Pinpoint the cell where the given text exists, returning its (X, Y) midpoint coordinate. 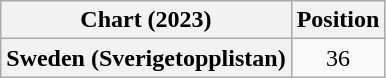
Sweden (Sverigetopplistan) (146, 58)
36 (338, 58)
Chart (2023) (146, 20)
Position (338, 20)
